Provide the [X, Y] coordinate of the cell's center where the given text is located.  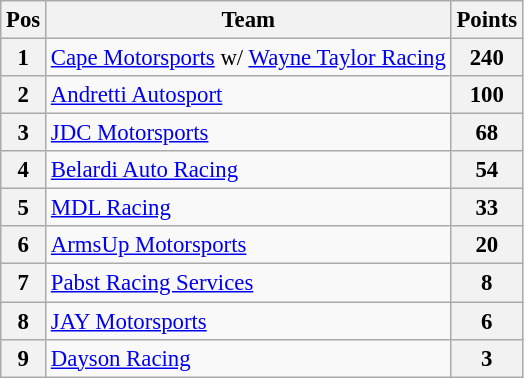
4 [24, 170]
Pos [24, 20]
100 [486, 95]
9 [24, 358]
Dayson Racing [249, 358]
Pabst Racing Services [249, 283]
5 [24, 208]
54 [486, 170]
Cape Motorsports w/ Wayne Taylor Racing [249, 58]
Belardi Auto Racing [249, 170]
2 [24, 95]
MDL Racing [249, 208]
ArmsUp Motorsports [249, 245]
33 [486, 208]
1 [24, 58]
20 [486, 245]
68 [486, 133]
JDC Motorsports [249, 133]
Team [249, 20]
Points [486, 20]
Andretti Autosport [249, 95]
240 [486, 58]
7 [24, 283]
JAY Motorsports [249, 321]
